Output the (X, Y) coordinate of the center of the cell containing the given text.  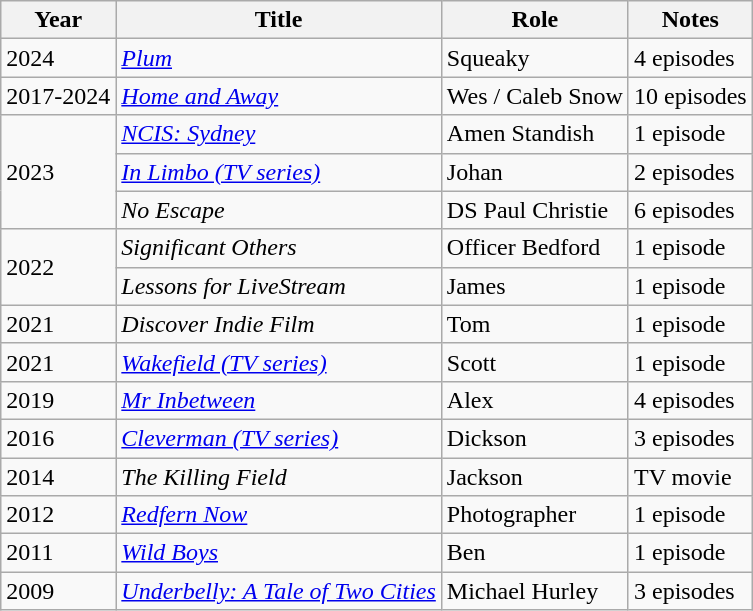
In Limbo (TV series) (279, 172)
TV movie (690, 477)
Year (58, 20)
Jackson (534, 477)
Discover Indie Film (279, 324)
James (534, 286)
Home and Away (279, 96)
Plum (279, 58)
2012 (58, 515)
2011 (58, 553)
2009 (58, 591)
Wakefield (TV series) (279, 362)
No Escape (279, 210)
2023 (58, 172)
2 episodes (690, 172)
Michael Hurley (534, 591)
Ben (534, 553)
2016 (58, 438)
NCIS: Sydney (279, 134)
2019 (58, 400)
Role (534, 20)
2024 (58, 58)
Tom (534, 324)
Notes (690, 20)
Amen Standish (534, 134)
Scott (534, 362)
Cleverman (TV series) (279, 438)
Title (279, 20)
The Killing Field (279, 477)
Lessons for LiveStream (279, 286)
Squeaky (534, 58)
Underbelly: A Tale of Two Cities (279, 591)
Officer Bedford (534, 248)
Mr Inbetween (279, 400)
2022 (58, 267)
Redfern Now (279, 515)
Photographer (534, 515)
10 episodes (690, 96)
6 episodes (690, 210)
Alex (534, 400)
Wild Boys (279, 553)
Wes / Caleb Snow (534, 96)
Johan (534, 172)
2017-2024 (58, 96)
Significant Others (279, 248)
2014 (58, 477)
DS Paul Christie (534, 210)
Dickson (534, 438)
